Return the (x, y) coordinate for the center point of the cell that contains the specified text.  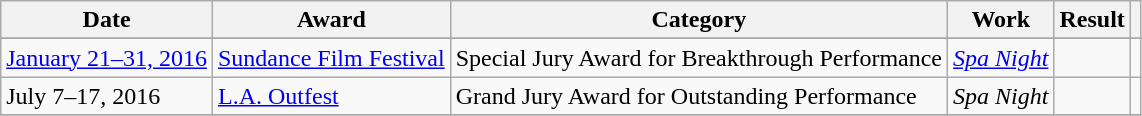
July 7–17, 2016 (107, 96)
Result (1092, 20)
Category (698, 20)
Date (107, 20)
January 21–31, 2016 (107, 58)
Grand Jury Award for Outstanding Performance (698, 96)
Sundance Film Festival (331, 58)
L.A. Outfest (331, 96)
Work (1001, 20)
Award (331, 20)
Special Jury Award for Breakthrough Performance (698, 58)
